Pinpoint the cell where the given text exists, returning its [x, y] midpoint coordinate. 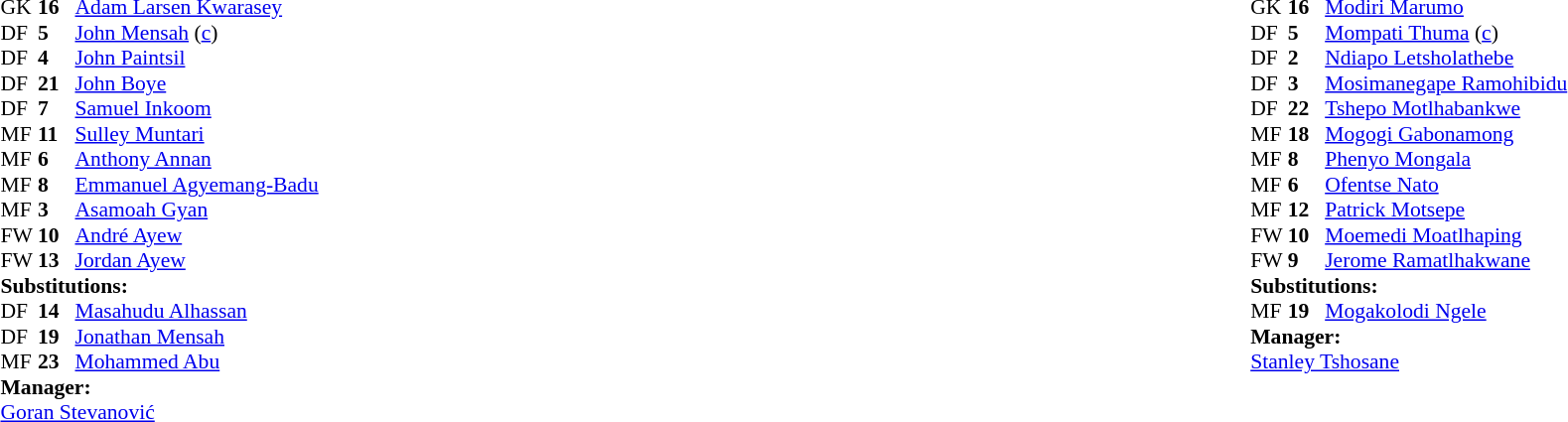
André Ayew [197, 235]
Masahudu Alhassan [197, 311]
Stanley Tshosane [1408, 362]
11 [57, 134]
Jordan Ayew [197, 261]
Asamoah Gyan [197, 210]
John Paintsil [197, 59]
Jonathan Mensah [197, 337]
John Boye [197, 83]
Mogogi Gabonamong [1446, 134]
9 [1307, 261]
Mompati Thuma (c) [1446, 33]
Jerome Ramatlhakwane [1446, 261]
2 [1307, 59]
Anthony Annan [197, 160]
13 [57, 261]
18 [1307, 134]
Phenyo Mongala [1446, 160]
Tshepo Motlhabankwe [1446, 108]
21 [57, 83]
Ofentse Nato [1446, 185]
7 [57, 108]
12 [1307, 210]
Moemedi Moatlhaping [1446, 235]
Ndiapo Letsholathebe [1446, 59]
Mohammed Abu [197, 362]
Patrick Motsepe [1446, 210]
John Mensah (c) [197, 33]
23 [57, 362]
Mogakolodi Ngele [1446, 311]
Emmanuel Agyemang-Badu [197, 185]
Sulley Muntari [197, 134]
Samuel Inkoom [197, 108]
22 [1307, 108]
4 [57, 59]
14 [57, 311]
Mosimanegape Ramohibidu [1446, 83]
